Search for the cell housing the specified text and yield its [x, y] center coordinate. 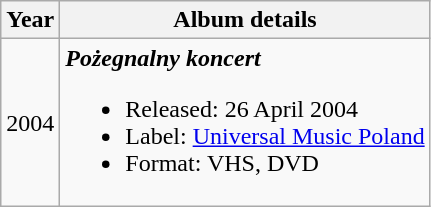
Pożegnalny koncertReleased: 26 April 2004Label: Universal Music PolandFormat: VHS, DVD [245, 122]
2004 [30, 122]
Year [30, 20]
Album details [245, 20]
